Provide the (X, Y) coordinate of the cell's center where the given text is located.  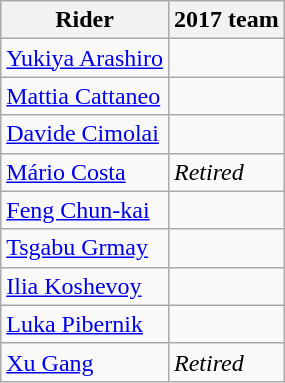
2017 team (226, 20)
Luka Pibernik (85, 324)
Rider (85, 20)
Ilia Koshevoy (85, 286)
Tsgabu Grmay (85, 248)
Yukiya Arashiro (85, 58)
Mário Costa (85, 172)
Feng Chun-kai (85, 210)
Mattia Cattaneo (85, 96)
Xu Gang (85, 362)
Davide Cimolai (85, 134)
